Identify which cell holds the provided text, then report its [X, Y] central coordinate. 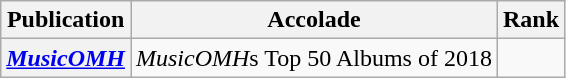
Accolade [314, 20]
MusicOMH [66, 58]
MusicOMHs Top 50 Albums of 2018 [314, 58]
Publication [66, 20]
Rank [530, 20]
